Locate the cell with the specified text and output its [x, y] center coordinate. 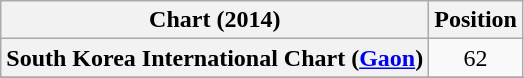
62 [476, 58]
Chart (2014) [215, 20]
Position [476, 20]
South Korea International Chart (Gaon) [215, 58]
